Provide the [X, Y] coordinate of the cell's center where the given text is located.  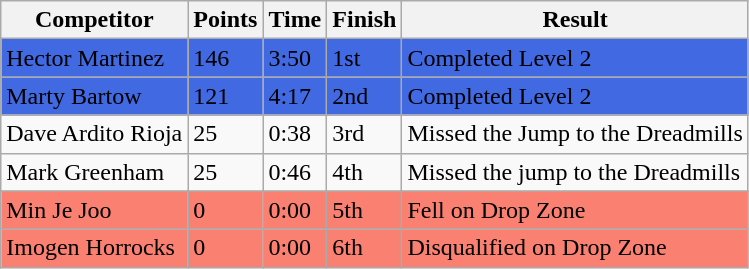
121 [226, 96]
Time [295, 20]
Fell on Drop Zone [575, 210]
Disqualified on Drop Zone [575, 248]
4th [364, 172]
4:17 [295, 96]
Competitor [94, 20]
2nd [364, 96]
6th [364, 248]
0:38 [295, 134]
Marty Bartow [94, 96]
Points [226, 20]
Result [575, 20]
Dave Ardito Rioja [94, 134]
Mark Greenham [94, 172]
Min Je Joo [94, 210]
3:50 [295, 58]
Imogen Horrocks [94, 248]
3rd [364, 134]
Missed the Jump to the Dreadmills [575, 134]
5th [364, 210]
Finish [364, 20]
146 [226, 58]
Missed the jump to the Dreadmills [575, 172]
Hector Martinez [94, 58]
0:46 [295, 172]
1st [364, 58]
